Locate the cell with the specified text and output its [x, y] center coordinate. 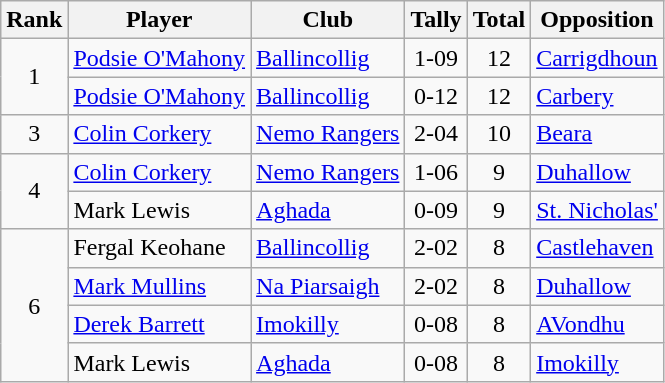
Mark Mullins [160, 286]
Fergal Keohane [160, 248]
Club [328, 20]
1 [34, 77]
Rank [34, 20]
Player [160, 20]
Carbery [598, 96]
Opposition [598, 20]
3 [34, 134]
St. Nicholas' [598, 210]
0-09 [436, 210]
Derek Barrett [160, 324]
6 [34, 305]
1-06 [436, 172]
Total [499, 20]
Castlehaven [598, 248]
4 [34, 191]
Na Piarsaigh [328, 286]
10 [499, 134]
2-04 [436, 134]
AVondhu [598, 324]
Tally [436, 20]
1-09 [436, 58]
Beara [598, 134]
Carrigdhoun [598, 58]
0-12 [436, 96]
